Identify which cell holds the provided text, then report its (X, Y) central coordinate. 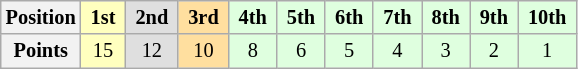
4th (253, 17)
1 (547, 51)
6th (349, 17)
5 (349, 51)
3rd (203, 17)
7th (397, 17)
4 (397, 51)
9th (494, 17)
12 (152, 51)
2nd (152, 17)
5th (301, 17)
Points (41, 51)
1st (104, 17)
15 (104, 51)
10 (203, 51)
2 (494, 51)
6 (301, 51)
8 (253, 51)
8th (446, 17)
10th (547, 17)
Position (41, 17)
3 (446, 51)
